Determine the [X, Y] coordinate at the center of the cell enclosing the given text.  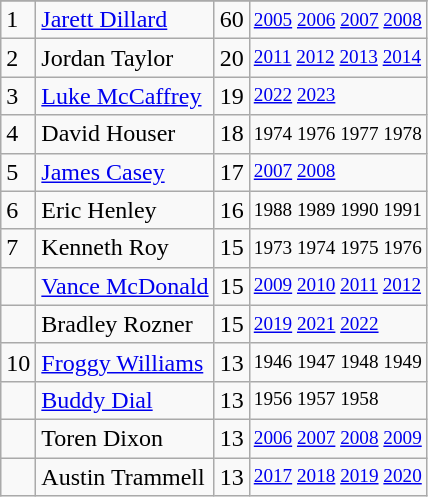
2009 2010 2011 2012 [338, 286]
Toren Dixon [125, 438]
3 [18, 96]
Kenneth Roy [125, 248]
60 [232, 20]
1988 1989 1990 1991 [338, 210]
6 [18, 210]
Froggy Williams [125, 362]
10 [18, 362]
4 [18, 134]
20 [232, 58]
Buddy Dial [125, 400]
2022 2023 [338, 96]
7 [18, 248]
5 [18, 172]
2005 2006 2007 2008 [338, 20]
1 [18, 20]
2019 2021 2022 [338, 324]
2007 2008 [338, 172]
Vance McDonald [125, 286]
Eric Henley [125, 210]
Luke McCaffrey [125, 96]
James Casey [125, 172]
1973 1974 1975 1976 [338, 248]
17 [232, 172]
Austin Trammell [125, 477]
2 [18, 58]
Bradley Rozner [125, 324]
19 [232, 96]
18 [232, 134]
2006 2007 2008 2009 [338, 438]
1974 1976 1977 1978 [338, 134]
16 [232, 210]
1956 1957 1958 [338, 400]
2017 2018 2019 2020 [338, 477]
1946 1947 1948 1949 [338, 362]
Jordan Taylor [125, 58]
David Houser [125, 134]
Jarett Dillard [125, 20]
2011 2012 2013 2014 [338, 58]
